Extract the [X, Y] coordinate from the center of the cell holding the provided text.  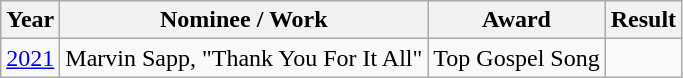
Nominee / Work [244, 20]
Year [30, 20]
Top Gospel Song [516, 58]
Marvin Sapp, "Thank You For It All" [244, 58]
Result [643, 20]
Award [516, 20]
2021 [30, 58]
